Detect which cell encompasses the target text, then output its (x, y) center coordinate. 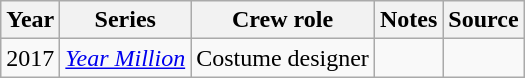
Series (126, 20)
Crew role (283, 20)
Source (484, 20)
Year Million (126, 58)
2017 (30, 58)
Costume designer (283, 58)
Notes (408, 20)
Year (30, 20)
